Determine the (x, y) coordinate at the center of the cell enclosing the given text.  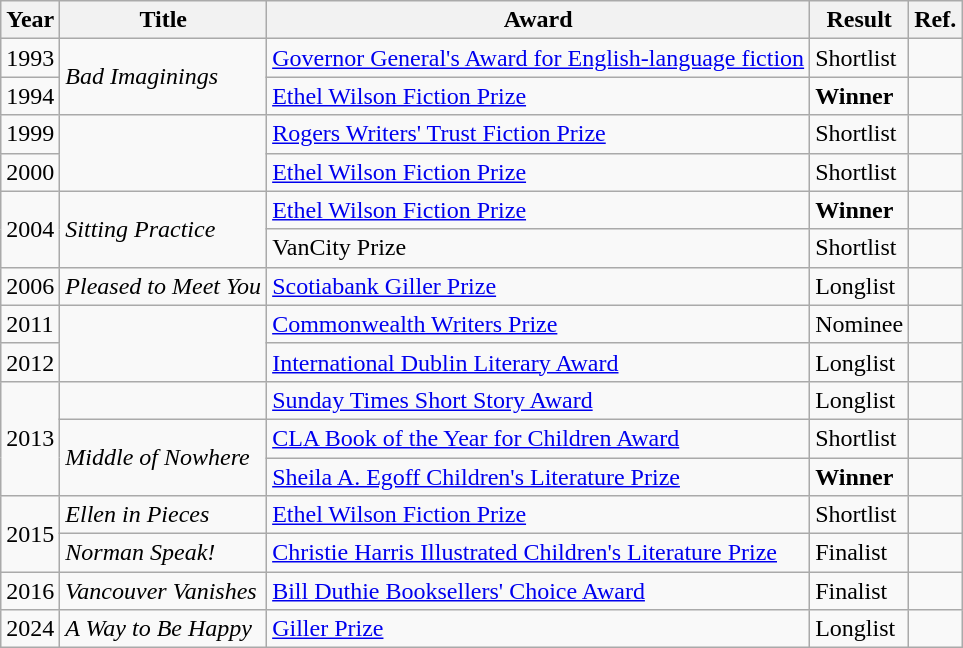
1999 (30, 134)
2012 (30, 362)
Christie Harris Illustrated Children's Literature Prize (538, 553)
Governor General's Award for English-language fiction (538, 58)
International Dublin Literary Award (538, 362)
2016 (30, 591)
2004 (30, 229)
2011 (30, 324)
2000 (30, 172)
Norman Speak! (164, 553)
Year (30, 20)
A Way to Be Happy (164, 629)
Scotiabank Giller Prize (538, 286)
2013 (30, 438)
Commonwealth Writers Prize (538, 324)
CLA Book of the Year for Children Award (538, 438)
Ref. (936, 20)
Ellen in Pieces (164, 515)
Bill Duthie Booksellers' Choice Award (538, 591)
Sunday Times Short Story Award (538, 400)
Result (860, 20)
2024 (30, 629)
Title (164, 20)
Nominee (860, 324)
Vancouver Vanishes (164, 591)
1994 (30, 96)
Award (538, 20)
Sitting Practice (164, 229)
2015 (30, 534)
1993 (30, 58)
Pleased to Meet You (164, 286)
Rogers Writers' Trust Fiction Prize (538, 134)
VanCity Prize (538, 248)
Middle of Nowhere (164, 457)
2006 (30, 286)
Sheila A. Egoff Children's Literature Prize (538, 477)
Bad Imaginings (164, 77)
Giller Prize (538, 629)
